From the cell containing the given text, extract its center point as [X, Y] coordinate. 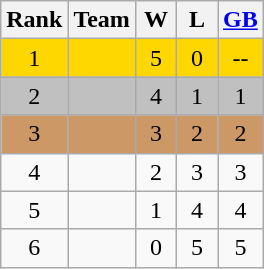
GB [241, 20]
L [196, 20]
Rank [34, 20]
6 [34, 248]
Team [102, 20]
-- [241, 58]
W [156, 20]
